Scan for the cell matching the given text and deliver its [X, Y] coordinate at center. 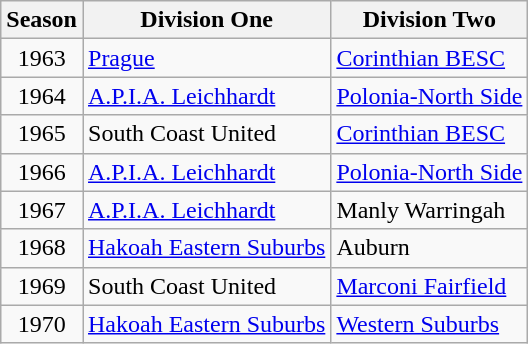
Auburn [430, 248]
Division Two [430, 20]
Season [42, 20]
1969 [42, 286]
Division One [206, 20]
1964 [42, 96]
1967 [42, 210]
1963 [42, 58]
Marconi Fairfield [430, 286]
Manly Warringah [430, 210]
Western Suburbs [430, 324]
1965 [42, 134]
1968 [42, 248]
Prague [206, 58]
1970 [42, 324]
1966 [42, 172]
